Return the (X, Y) coordinate for the center point of the cell that contains the specified text.  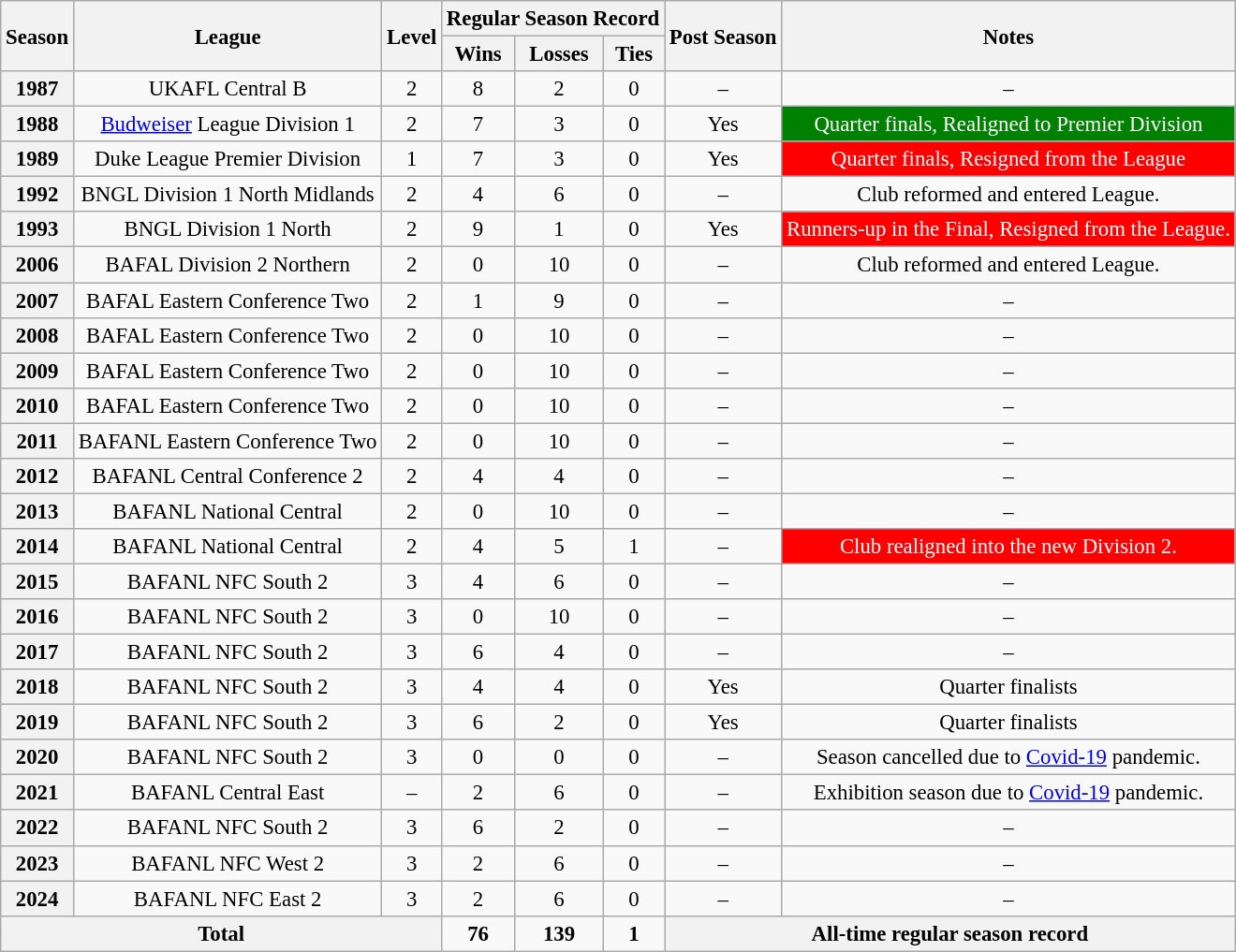
2014 (37, 547)
Quarter finals, Realigned to Premier Division (1008, 124)
League (227, 36)
139 (560, 933)
UKAFL Central B (227, 89)
2018 (37, 687)
76 (478, 933)
2017 (37, 652)
BNGL Division 1 North Midlands (227, 195)
2008 (37, 335)
2019 (37, 723)
1992 (37, 195)
Season (37, 36)
1987 (37, 89)
Regular Season Record (553, 19)
BAFANL Central Conference 2 (227, 476)
All-time regular season record (950, 933)
2006 (37, 265)
Quarter finals, Resigned from the League (1008, 159)
2021 (37, 793)
Level (412, 36)
Ties (633, 54)
2012 (37, 476)
1989 (37, 159)
2015 (37, 581)
BNGL Division 1 North (227, 229)
1993 (37, 229)
BAFANL NFC West 2 (227, 863)
BAFAL Division 2 Northern (227, 265)
2020 (37, 757)
Post Season (723, 36)
BAFANL Central East (227, 793)
Club realigned into the new Division 2. (1008, 547)
Budweiser League Division 1 (227, 124)
2022 (37, 828)
2016 (37, 617)
2013 (37, 511)
BAFANL Eastern Conference Two (227, 441)
1988 (37, 124)
Notes (1008, 36)
Runners-up in the Final, Resigned from the League. (1008, 229)
2023 (37, 863)
5 (560, 547)
Exhibition season due to Covid-19 pandemic. (1008, 793)
2011 (37, 441)
2007 (37, 300)
BAFANL NFC East 2 (227, 899)
Losses (560, 54)
8 (478, 89)
Total (221, 933)
Wins (478, 54)
2010 (37, 405)
2024 (37, 899)
2009 (37, 371)
Duke League Premier Division (227, 159)
Season cancelled due to Covid-19 pandemic. (1008, 757)
